Find where the given text appears and provide that cell's center as [x, y] coordinate. 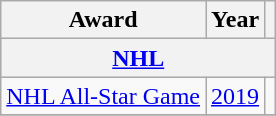
NHL [138, 58]
Year [236, 20]
2019 [236, 96]
NHL All-Star Game [104, 96]
Award [104, 20]
